Pinpoint the cell where the given text exists, returning its [x, y] midpoint coordinate. 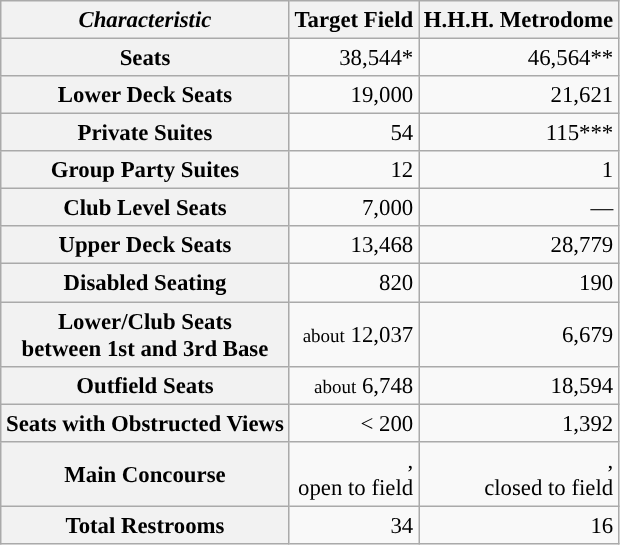
Lower Deck Seats [145, 95]
19,000 [354, 95]
7,000 [354, 208]
, open to field [354, 474]
28,779 [518, 245]
Club Level Seats [145, 208]
21,621 [518, 95]
,closed to field [518, 474]
Disabled Seating [145, 283]
Lower/Club Seats between 1st and 3rd Base [145, 334]
— [518, 208]
115*** [518, 133]
Characteristic [145, 20]
46,564** [518, 58]
820 [354, 283]
Group Party Suites [145, 170]
12 [354, 170]
Seats with Obstructed Views [145, 423]
Main Concourse [145, 474]
38,544* [354, 58]
54 [354, 133]
190 [518, 283]
Total Restrooms [145, 525]
1 [518, 170]
H.H.H. Metrodome [518, 20]
Upper Deck Seats [145, 245]
Target Field [354, 20]
13,468 [354, 245]
34 [354, 525]
about 6,748 [354, 385]
6,679 [518, 334]
< 200 [354, 423]
16 [518, 525]
18,594 [518, 385]
about 12,037 [354, 334]
Private Suites [145, 133]
Seats [145, 58]
Outfield Seats [145, 385]
1,392 [518, 423]
